Locate the cell with the specified text and output its [x, y] center coordinate. 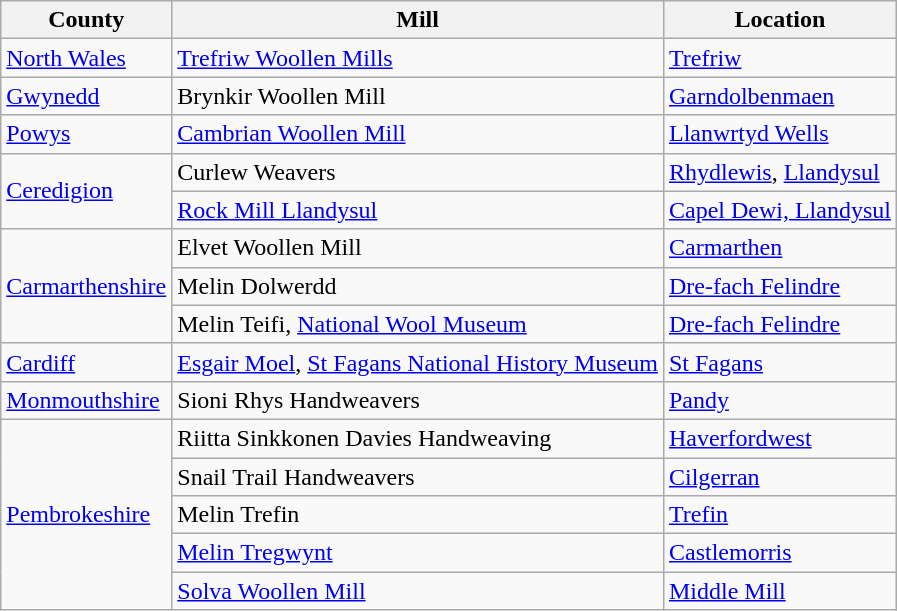
Riitta Sinkkonen Davies Handweaving [418, 438]
Pandy [780, 400]
Trefin [780, 515]
Monmouthshire [86, 400]
Ceredigion [86, 191]
Llanwrtyd Wells [780, 134]
Capel Dewi, Llandysul [780, 210]
Melin Teifi, National Wool Museum [418, 324]
Brynkir Woollen Mill [418, 96]
County [86, 20]
St Fagans [780, 362]
Rhydlewis, Llandysul [780, 172]
Solva Woollen Mill [418, 591]
Esgair Moel, St Fagans National History Museum [418, 362]
Melin Trefin [418, 515]
Garndolbenmaen [780, 96]
Cilgerran [780, 477]
Sioni Rhys Handweavers [418, 400]
Pembrokeshire [86, 514]
Rock Mill Llandysul [418, 210]
Haverfordwest [780, 438]
Curlew Weavers [418, 172]
Gwynedd [86, 96]
Castlemorris [780, 553]
Melin Tregwynt [418, 553]
Cardiff [86, 362]
Location [780, 20]
Trefriw [780, 58]
Mill [418, 20]
Carmarthenshire [86, 286]
Powys [86, 134]
Elvet Woollen Mill [418, 248]
Cambrian Woollen Mill [418, 134]
Carmarthen [780, 248]
Middle Mill [780, 591]
Melin Dolwerdd [418, 286]
Trefriw Woollen Mills [418, 58]
North Wales [86, 58]
Snail Trail Handweavers [418, 477]
